Return (X, Y) of the center of cell containing provided text 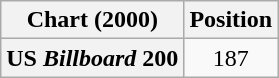
187 (231, 58)
US Billboard 200 (92, 58)
Chart (2000) (92, 20)
Position (231, 20)
